Detect which cell encompasses the target text, then output its (x, y) center coordinate. 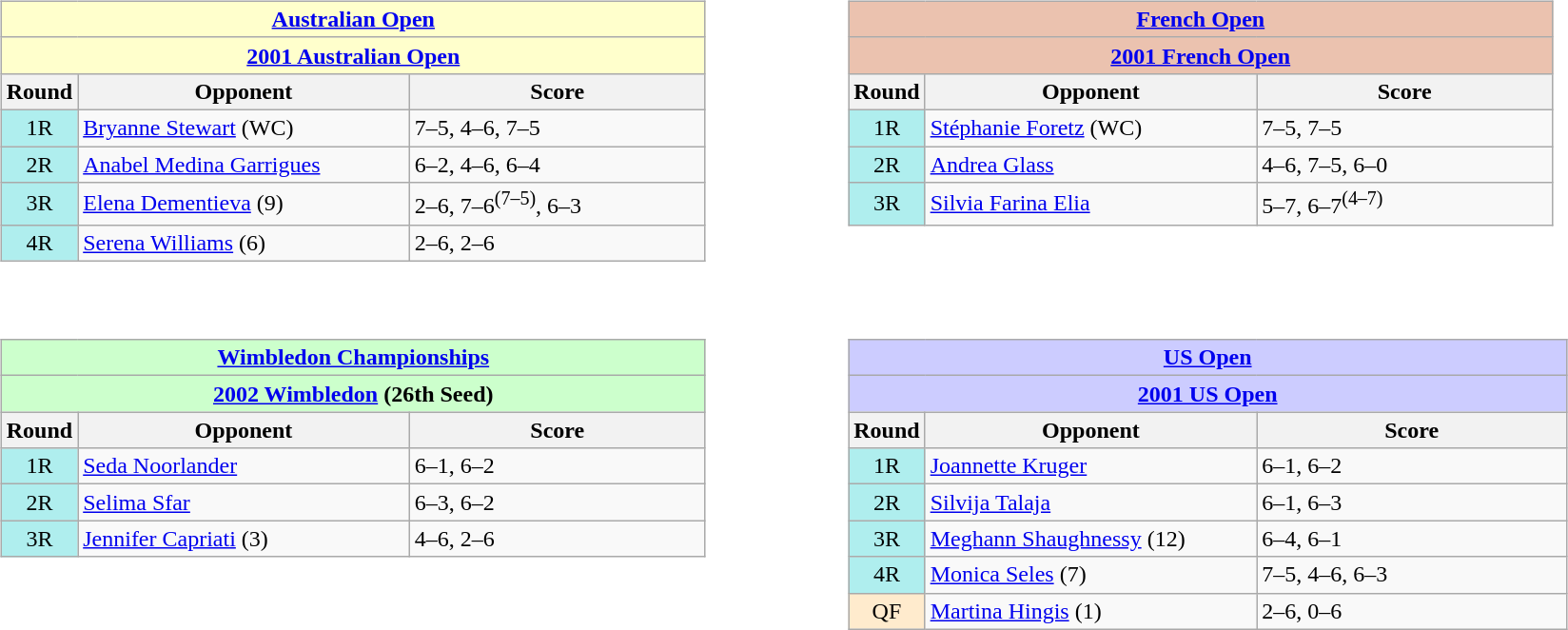
5–7, 6–7(4–7) (1404, 204)
Andrea Glass (1090, 165)
Martina Hingis (1) (1090, 611)
2–6, 2–6 (558, 243)
7–5, 7–5 (1404, 128)
Silvija Talaja (1090, 502)
QF (887, 611)
Selima Sfar (244, 502)
Seda Noorlander (244, 466)
2001 Australian Open (353, 55)
7–5, 4–6, 6–3 (1412, 575)
6–1, 6–3 (1412, 502)
French Open (1201, 19)
Jennifer Capriati (3) (244, 539)
Australian Open (353, 19)
Bryanne Stewart (WC) (244, 128)
Wimbledon Championships (353, 358)
2001 US Open (1208, 394)
2002 Wimbledon (26th Seed) (353, 394)
Anabel Medina Garrigues (244, 165)
Silvia Farina Elia (1090, 204)
6–3, 6–2 (558, 502)
4–6, 2–6 (558, 539)
7–5, 4–6, 7–5 (558, 128)
Stéphanie Foretz (WC) (1090, 128)
2001 French Open (1201, 55)
US Open (1208, 358)
Monica Seles (7) (1090, 575)
2–6, 7–6(7–5), 6–3 (558, 204)
Meghann Shaughnessy (12) (1090, 539)
4–6, 7–5, 6–0 (1404, 165)
2–6, 0–6 (1412, 611)
6–4, 6–1 (1412, 539)
6–2, 4–6, 6–4 (558, 165)
Serena Williams (6) (244, 243)
Elena Dementieva (9) (244, 204)
Joannette Kruger (1090, 466)
